Extract the (X, Y) coordinate from the center of the cell holding the provided text.  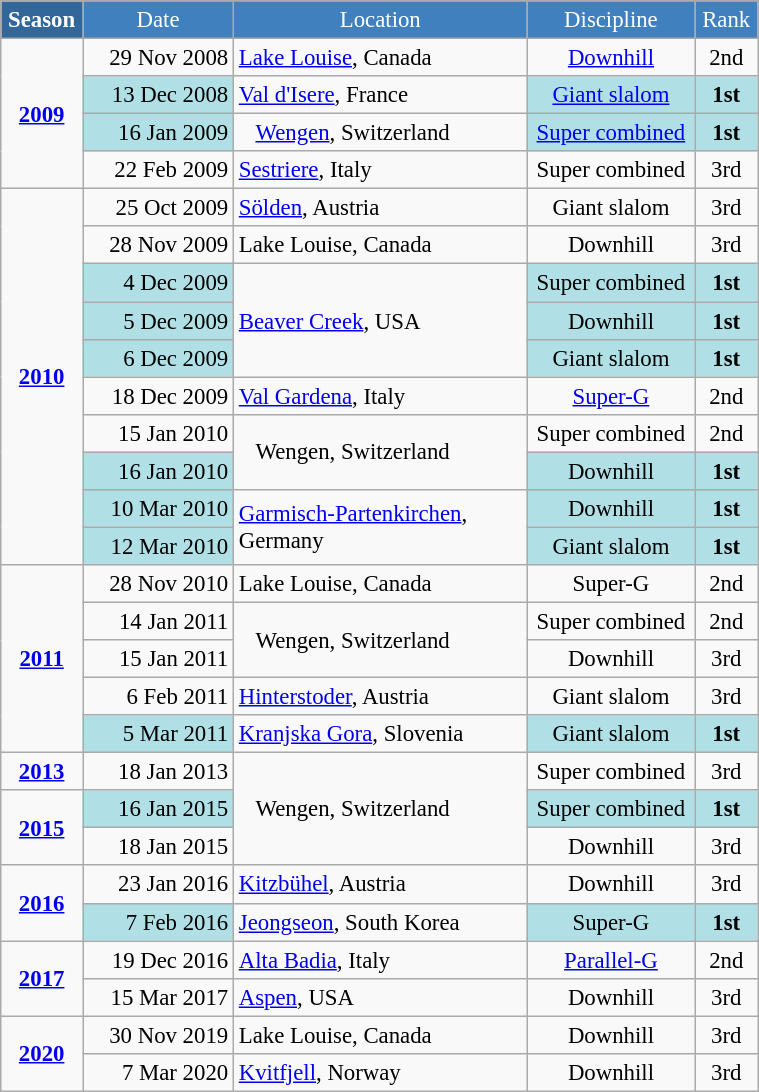
16 Jan 2010 (158, 471)
Location (380, 20)
Parallel-G (611, 960)
4 Dec 2009 (158, 283)
16 Jan 2015 (158, 809)
28 Nov 2009 (158, 245)
2020 (42, 1054)
Alta Badia, Italy (380, 960)
28 Nov 2010 (158, 584)
7 Feb 2016 (158, 922)
Date (158, 20)
15 Jan 2011 (158, 659)
14 Jan 2011 (158, 621)
18 Dec 2009 (158, 396)
Kvitfjell, Norway (380, 1073)
2013 (42, 772)
18 Jan 2013 (158, 772)
5 Dec 2009 (158, 321)
Beaver Creek, USA (380, 320)
5 Mar 2011 (158, 734)
22 Feb 2009 (158, 170)
Aspen, USA (380, 997)
Discipline (611, 20)
Val d'Isere, France (380, 95)
2010 (42, 377)
2009 (42, 114)
13 Dec 2008 (158, 95)
19 Dec 2016 (158, 960)
Season (42, 20)
2017 (42, 978)
2015 (42, 828)
Sestriere, Italy (380, 170)
Hinterstoder, Austria (380, 697)
Val Gardena, Italy (380, 396)
7 Mar 2020 (158, 1073)
Sölden, Austria (380, 208)
15 Jan 2010 (158, 433)
18 Jan 2015 (158, 847)
Kranjska Gora, Slovenia (380, 734)
16 Jan 2009 (158, 133)
2016 (42, 904)
Rank (726, 20)
29 Nov 2008 (158, 58)
12 Mar 2010 (158, 546)
25 Oct 2009 (158, 208)
Garmisch-Partenkirchen, Germany (380, 528)
23 Jan 2016 (158, 885)
6 Dec 2009 (158, 358)
2011 (42, 659)
Kitzbühel, Austria (380, 885)
10 Mar 2010 (158, 509)
Jeongseon, South Korea (380, 922)
30 Nov 2019 (158, 1035)
15 Mar 2017 (158, 997)
6 Feb 2011 (158, 697)
